Scan for the cell matching the given text and deliver its (X, Y) coordinate at center. 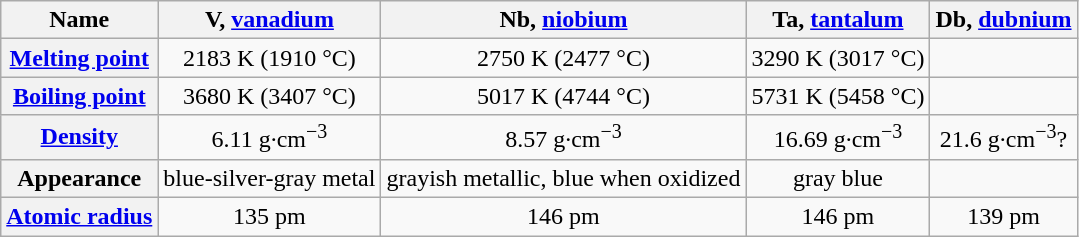
16.69 g·cm−3 (838, 138)
2183 K (1910 °C) (270, 58)
3680 K (3407 °C) (270, 96)
blue-silver-gray metal (270, 178)
Name (80, 20)
Density (80, 138)
6.11 g·cm−3 (270, 138)
135 pm (270, 217)
Melting point (80, 58)
Db, dubnium (1004, 20)
5731 K (5458 °C) (838, 96)
5017 K (4744 °C) (564, 96)
Appearance (80, 178)
Nb, niobium (564, 20)
Boiling point (80, 96)
gray blue (838, 178)
139 pm (1004, 217)
2750 K (2477 °C) (564, 58)
3290 K (3017 °C) (838, 58)
8.57 g·cm−3 (564, 138)
Ta, tantalum (838, 20)
21.6 g·cm−3? (1004, 138)
grayish metallic, blue when oxidized (564, 178)
Atomic radius (80, 217)
V, vanadium (270, 20)
